Pinpoint the cell where the given text exists, returning its [X, Y] midpoint coordinate. 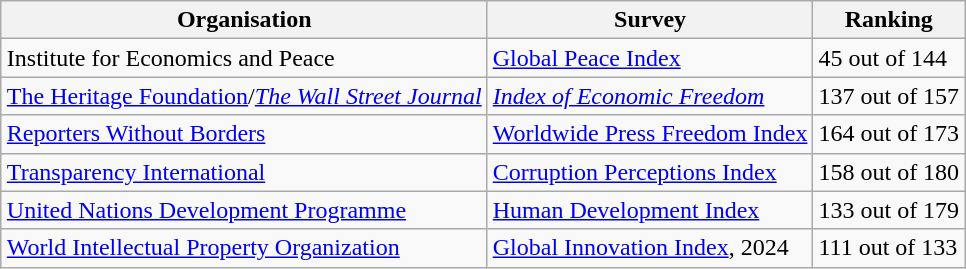
164 out of 173 [889, 134]
45 out of 144 [889, 58]
Reporters Without Borders [244, 134]
Survey [650, 20]
111 out of 133 [889, 248]
Global Peace Index [650, 58]
Corruption Perceptions Index [650, 172]
Institute for Economics and Peace [244, 58]
158 out of 180 [889, 172]
Global Innovation Index, 2024 [650, 248]
Organisation [244, 20]
The Heritage Foundation/The Wall Street Journal [244, 96]
Transparency International [244, 172]
Ranking [889, 20]
Worldwide Press Freedom Index [650, 134]
133 out of 179 [889, 210]
Index of Economic Freedom [650, 96]
World Intellectual Property Organization [244, 248]
Human Development Index [650, 210]
United Nations Development Programme [244, 210]
137 out of 157 [889, 96]
